Find where the given text appears and provide that cell's center as [X, Y] coordinate. 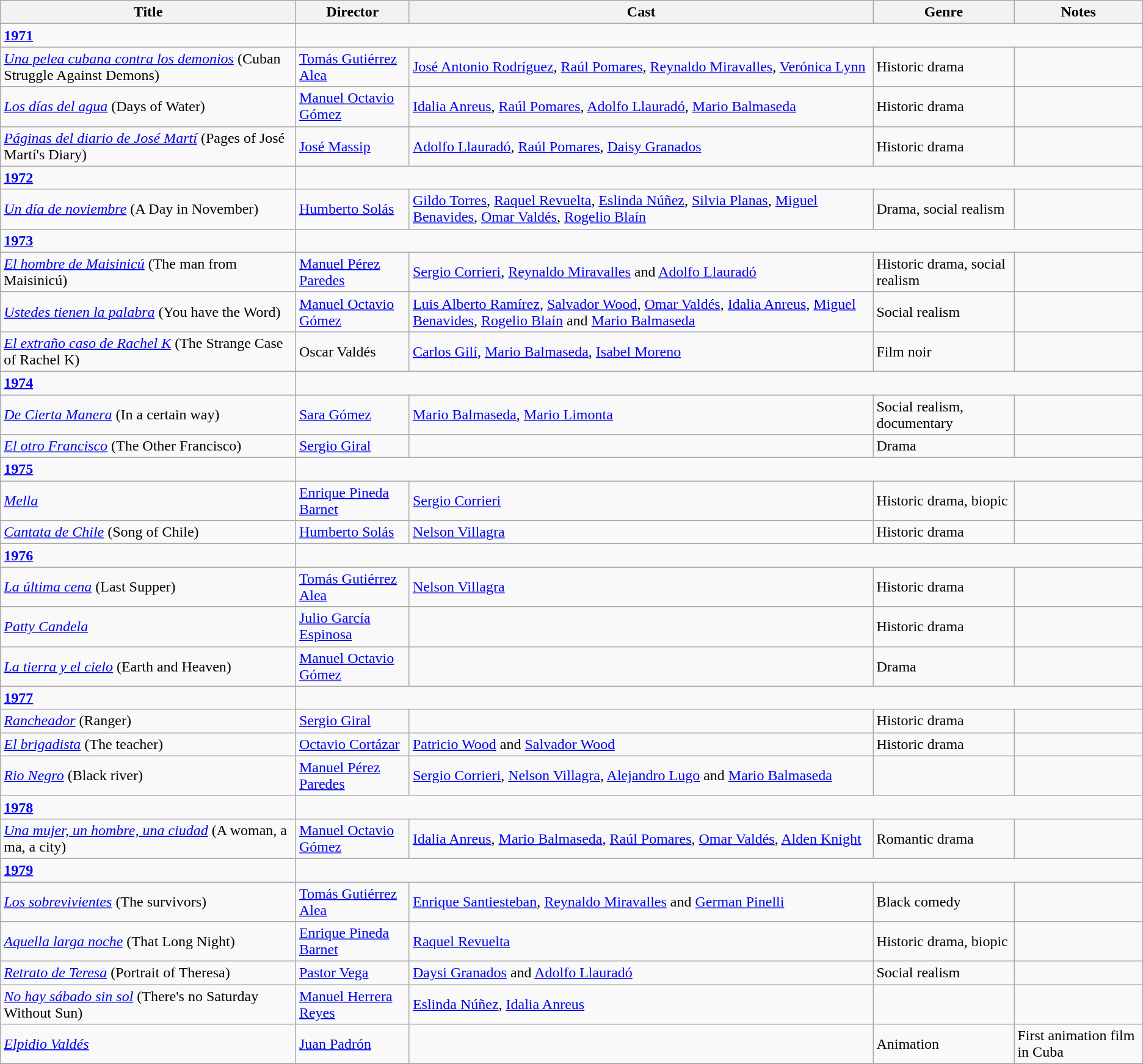
Eslinda Núñez, Idalia Anreus [641, 1005]
Páginas del diario de José Martí (Pages of José Martí's Diary) [148, 147]
Patty Candela [148, 626]
Retrato de Teresa (Portrait of Theresa) [148, 973]
Sergio Corrieri, Nelson Villagra, Alejandro Lugo and Mario Balmaseda [641, 775]
Juan Padrón [352, 1044]
Sergio Corrieri, Reynaldo Miravalles and Adolfo Llauradó [641, 272]
Idalia Anreus, Mario Balmaseda, Raúl Pomares, Omar Valdés, Alden Knight [641, 839]
Sara Gómez [352, 414]
La última cena (Last Supper) [148, 587]
Rancheador (Ranger) [148, 721]
Social realism, documentary [944, 414]
Raquel Revuelta [641, 941]
De Cierta Manera (In a certain way) [148, 414]
Julio García Espinosa [352, 626]
Title [148, 12]
1978 [148, 807]
1976 [148, 556]
Rio Negro (Black river) [148, 775]
José Massip [352, 147]
Los días del agua (Days of Water) [148, 106]
Black comedy [944, 901]
Manuel Herrera Reyes [352, 1005]
1979 [148, 870]
El brigadista (The teacher) [148, 744]
Adolfo Llauradó, Raúl Pomares, Daisy Granados [641, 147]
Film noir [944, 352]
Genre [944, 12]
La tierra y el cielo (Earth and Heaven) [148, 667]
Romantic drama [944, 839]
Carlos Gilí, Mario Balmaseda, Isabel Moreno [641, 352]
Luis Alberto Ramírez, Salvador Wood, Omar Valdés, Idalia Anreus, Miguel Benavides, Rogelio Blaín and Mario Balmaseda [641, 311]
Sergio Corrieri [641, 501]
Mella [148, 501]
Oscar Valdés [352, 352]
No hay sábado sin sol (There's no Saturday Without Sun) [148, 1005]
1975 [148, 469]
Elpidio Valdés [148, 1044]
Drama, social realism [944, 209]
Director [352, 12]
Ustedes tienen la palabra (You have the Word) [148, 311]
Gildo Torres, Raquel Revuelta, Eslinda Núñez, Silvia Planas, Miguel Benavides, Omar Valdés, Rogelio Blaín [641, 209]
Mario Balmaseda, Mario Limonta [641, 414]
1973 [148, 241]
Una mujer, un hombre, una ciudad (A woman, a ma, a city) [148, 839]
Cantata de Chile (Song of Chile) [148, 532]
El hombre de Maisinicú (The man from Maisinicú) [148, 272]
Cast [641, 12]
Daysi Granados and Adolfo Llauradó [641, 973]
Un día de noviembre (A Day in November) [148, 209]
First animation film in Cuba [1078, 1044]
1971 [148, 35]
José Antonio Rodríguez, Raúl Pomares, Reynaldo Miravalles, Verónica Lynn [641, 67]
Patricio Wood and Salvador Wood [641, 744]
Una pelea cubana contra los demonios (Cuban Struggle Against Demons) [148, 67]
Aquella larga noche (That Long Night) [148, 941]
1977 [148, 698]
El otro Francisco (The Other Francisco) [148, 446]
Enrique Santiesteban, Reynaldo Miravalles and German Pinelli [641, 901]
1974 [148, 383]
El extraño caso de Rachel K (The Strange Case of Rachel K) [148, 352]
Octavio Cortázar [352, 744]
Pastor Vega [352, 973]
Notes [1078, 12]
Los sobrevivientes (The survivors) [148, 901]
Idalia Anreus, Raúl Pomares, Adolfo Llauradó, Mario Balmaseda [641, 106]
1972 [148, 178]
Animation [944, 1044]
Historic drama, social realism [944, 272]
